Locate the cell with the specified text and output its (X, Y) center coordinate. 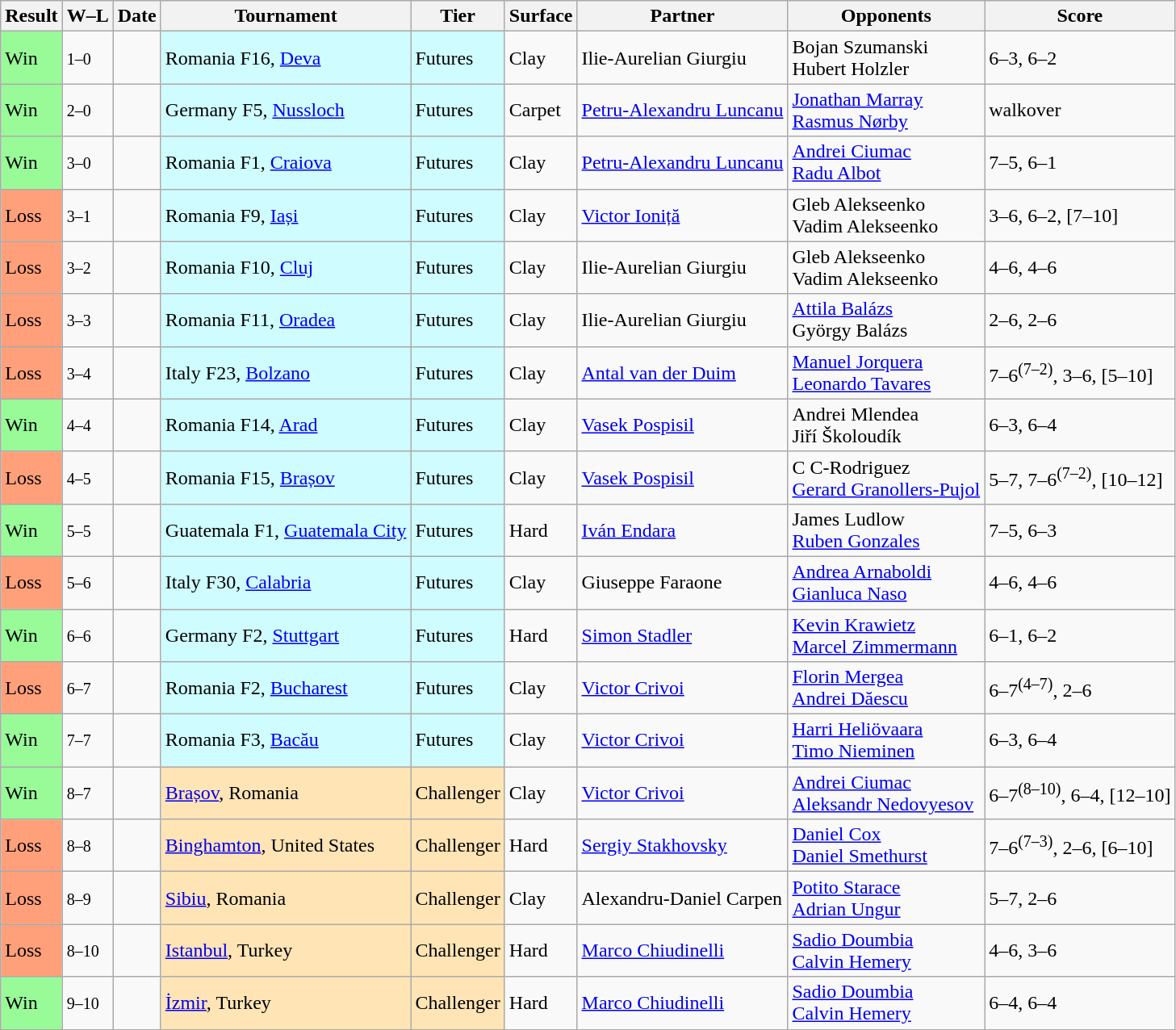
Romania F11, Oradea (286, 320)
Italy F30, Calabria (286, 583)
2–6, 2–6 (1080, 320)
Jonathan Marray Rasmus Nørby (886, 110)
3–4 (87, 373)
Brașov, Romania (286, 793)
Germany F5, Nussloch (286, 110)
Alexandru-Daniel Carpen (683, 898)
Romania F9, Iași (286, 215)
5–5 (87, 530)
Manuel Jorquera Leonardo Tavares (886, 373)
Andrei Ciumac Aleksandr Nedovyesov (886, 793)
Guatemala F1, Guatemala City (286, 530)
Partner (683, 16)
Daniel Cox Daniel Smethurst (886, 846)
Surface (541, 16)
7–5, 6–3 (1080, 530)
Antal van der Duim (683, 373)
Giuseppe Faraone (683, 583)
3–1 (87, 215)
3–6, 6–2, [7–10] (1080, 215)
Andrea Arnaboldi Gianluca Naso (886, 583)
8–8 (87, 846)
5–7, 7–6(7–2), [10–12] (1080, 478)
Istanbul, Turkey (286, 951)
4–4 (87, 425)
3–0 (87, 163)
4–5 (87, 478)
Sibiu, Romania (286, 898)
7–6(7–2), 3–6, [5–10] (1080, 373)
6–7(4–7), 2–6 (1080, 688)
Tier (458, 16)
Simon Stadler (683, 634)
6–6 (87, 634)
Result (31, 16)
2–0 (87, 110)
7–6(7–3), 2–6, [6–10] (1080, 846)
4–6, 3–6 (1080, 951)
7–7 (87, 741)
Attila Balázs György Balázs (886, 320)
Germany F2, Stuttgart (286, 634)
Italy F23, Bolzano (286, 373)
Andrei Mlendea Jiří Školoudík (886, 425)
Carpet (541, 110)
Kevin Krawietz Marcel Zimmermann (886, 634)
Iván Endara (683, 530)
6–7(8–10), 6–4, [12–10] (1080, 793)
Romania F16, Deva (286, 58)
walkover (1080, 110)
James Ludlow Ruben Gonzales (886, 530)
Harri Heliövaara Timo Nieminen (886, 741)
Score (1080, 16)
6–3, 6–2 (1080, 58)
Tournament (286, 16)
3–3 (87, 320)
6–4, 6–4 (1080, 1003)
8–10 (87, 951)
Victor Ioniță (683, 215)
5–6 (87, 583)
8–7 (87, 793)
1–0 (87, 58)
5–7, 2–6 (1080, 898)
Romania F14, Arad (286, 425)
8–9 (87, 898)
Romania F2, Bucharest (286, 688)
3–2 (87, 268)
9–10 (87, 1003)
Romania F3, Bacău (286, 741)
C C-Rodriguez Gerard Granollers-Pujol (886, 478)
Andrei Ciumac Radu Albot (886, 163)
6–1, 6–2 (1080, 634)
Potito Starace Adrian Ungur (886, 898)
Binghamton, United States (286, 846)
Opponents (886, 16)
Florin Mergea Andrei Dăescu (886, 688)
7–5, 6–1 (1080, 163)
Romania F15, Brașov (286, 478)
6–7 (87, 688)
Romania F10, Cluj (286, 268)
Sergiy Stakhovsky (683, 846)
Date (137, 16)
İzmir, Turkey (286, 1003)
Romania F1, Craiova (286, 163)
Bojan Szumanski Hubert Holzler (886, 58)
W–L (87, 16)
